Locate the cell with the specified text and output its (X, Y) center coordinate. 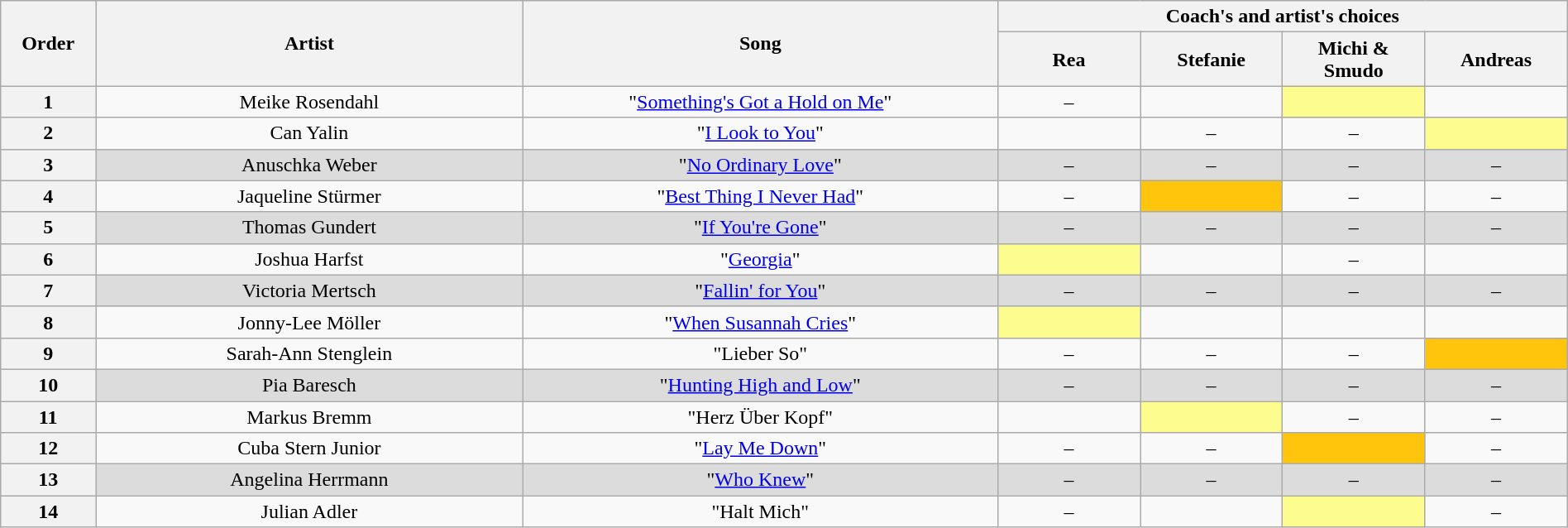
Anuschka Weber (309, 165)
Andreas (1496, 60)
9 (48, 353)
Order (48, 43)
Jaqueline Stürmer (309, 196)
13 (48, 480)
11 (48, 416)
"Lieber So" (760, 353)
Cuba Stern Junior (309, 449)
"Halt Mich" (760, 511)
Jonny-Lee Möller (309, 322)
"If You're Gone" (760, 228)
Thomas Gundert (309, 228)
"Hunting High and Low" (760, 385)
Stefanie (1212, 60)
"I Look to You" (760, 133)
4 (48, 196)
"When Susannah Cries" (760, 322)
14 (48, 511)
Victoria Mertsch (309, 290)
1 (48, 102)
Markus Bremm (309, 416)
Michi & Smudo (1354, 60)
Can Yalin (309, 133)
"Fallin' for You" (760, 290)
Song (760, 43)
Coach's and artist's choices (1282, 17)
Angelina Herrmann (309, 480)
"Who Knew" (760, 480)
12 (48, 449)
Sarah-Ann Stenglein (309, 353)
"Lay Me Down" (760, 449)
Rea (1068, 60)
Julian Adler (309, 511)
"Something's Got a Hold on Me" (760, 102)
5 (48, 228)
Meike Rosendahl (309, 102)
2 (48, 133)
3 (48, 165)
"Herz Über Kopf" (760, 416)
10 (48, 385)
7 (48, 290)
"No Ordinary Love" (760, 165)
Pia Baresch (309, 385)
"Georgia" (760, 259)
8 (48, 322)
Artist (309, 43)
Joshua Harfst (309, 259)
"Best Thing I Never Had" (760, 196)
6 (48, 259)
